Detect which cell encompasses the target text, then output its (x, y) center coordinate. 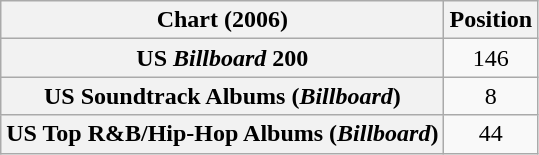
8 (491, 96)
Chart (2006) (222, 20)
44 (491, 134)
US Billboard 200 (222, 58)
146 (491, 58)
US Top R&B/Hip-Hop Albums (Billboard) (222, 134)
Position (491, 20)
US Soundtrack Albums (Billboard) (222, 96)
